Locate the cell with the specified text and output its (x, y) center coordinate. 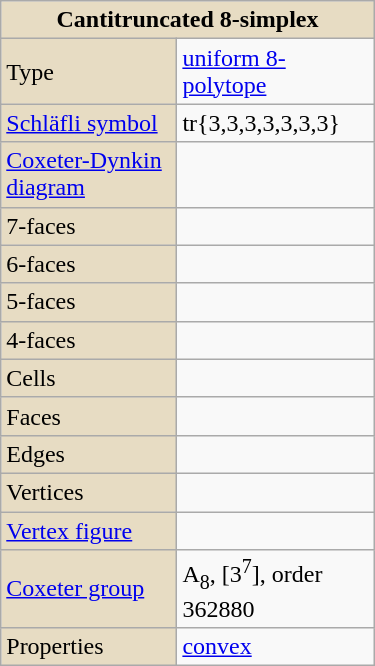
convex (276, 646)
Type (89, 72)
4-faces (89, 340)
Edges (89, 454)
Vertex figure (89, 531)
Cells (89, 378)
Coxeter group (89, 589)
A8, [37], order 362880 (276, 589)
7-faces (89, 226)
Vertices (89, 492)
Schläfli symbol (89, 123)
5-faces (89, 302)
Cantitruncated 8-simplex (188, 20)
Properties (89, 646)
tr{3,3,3,3,3,3,3} (276, 123)
Coxeter-Dynkin diagram (89, 174)
Faces (89, 416)
uniform 8-polytope (276, 72)
6-faces (89, 264)
